Scan for the cell matching the given text and deliver its (X, Y) coordinate at center. 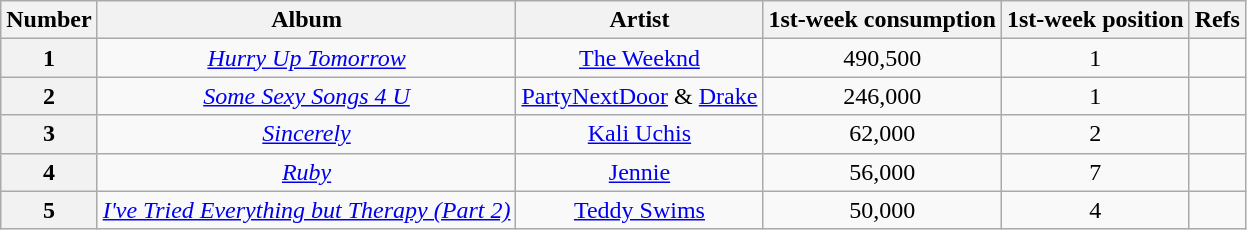
Jennie (640, 172)
490,500 (882, 58)
Ruby (306, 172)
I've Tried Everything but Therapy (Part 2) (306, 210)
PartyNextDoor & Drake (640, 96)
Sincerely (306, 134)
62,000 (882, 134)
Teddy Swims (640, 210)
Refs (1217, 20)
5 (49, 210)
50,000 (882, 210)
Kali Uchis (640, 134)
246,000 (882, 96)
56,000 (882, 172)
7 (1095, 172)
Hurry Up Tomorrow (306, 58)
Album (306, 20)
3 (49, 134)
Number (49, 20)
The Weeknd (640, 58)
1st-week position (1095, 20)
Artist (640, 20)
Some Sexy Songs 4 U (306, 96)
1st-week consumption (882, 20)
